For the text-containing cell, return its midpoint in (x, y) coordinate format. 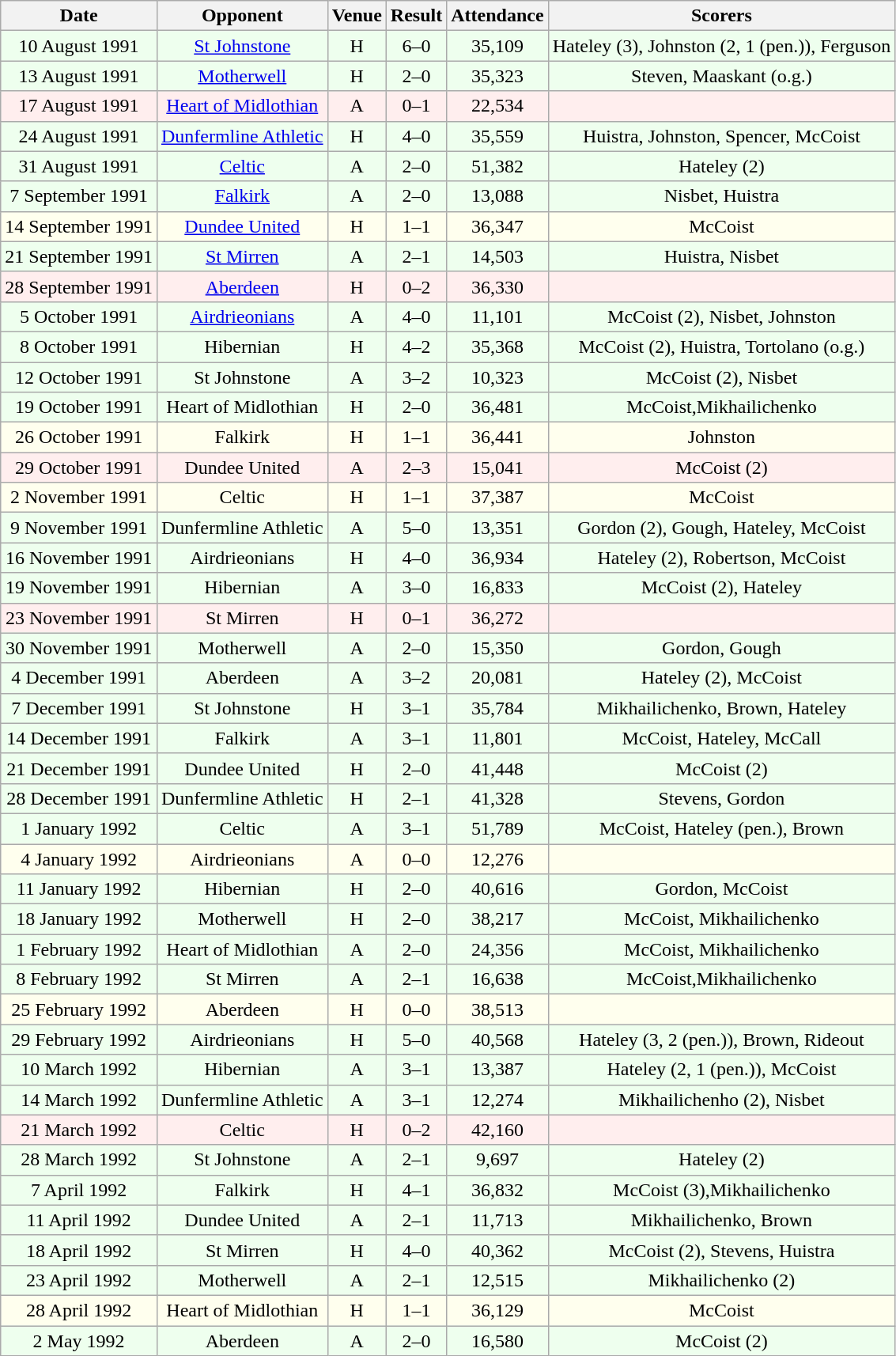
7 December 1991 (79, 708)
8 October 1991 (79, 347)
21 September 1991 (79, 256)
35,368 (497, 347)
13,351 (497, 528)
16,638 (497, 979)
1 January 1992 (79, 828)
28 December 1991 (79, 798)
36,347 (497, 226)
Gordon (2), Gough, Hateley, McCoist (721, 528)
36,129 (497, 1310)
12,274 (497, 1100)
38,513 (497, 1009)
17 August 1991 (79, 106)
36,481 (497, 407)
41,328 (497, 798)
19 November 1991 (79, 588)
Hateley (2), Robertson, McCoist (721, 558)
Hateley (2), McCoist (721, 678)
23 April 1992 (79, 1280)
6–0 (416, 46)
4–1 (416, 1190)
35,109 (497, 46)
51,789 (497, 828)
11 January 1992 (79, 889)
8 February 1992 (79, 979)
36,832 (497, 1190)
36,934 (497, 558)
41,448 (497, 768)
10,323 (497, 377)
11 April 1992 (79, 1220)
35,559 (497, 136)
Venue (357, 16)
21 March 1992 (79, 1130)
12,515 (497, 1280)
Hateley (3), Johnston (2, 1 (pen.)), Ferguson (721, 46)
Steven, Maaskant (o.g.) (721, 76)
Huistra, Nisbet (721, 256)
16,833 (497, 588)
13 August 1991 (79, 76)
2 May 1992 (79, 1341)
Johnston (721, 437)
30 November 1991 (79, 648)
7 April 1992 (79, 1190)
Mikhailichenko (2) (721, 1280)
36,272 (497, 618)
14 December 1991 (79, 738)
14,503 (497, 256)
38,217 (497, 919)
18 April 1992 (79, 1250)
Attendance (497, 16)
McCoist, Hateley (pen.), Brown (721, 828)
11,101 (497, 316)
4–2 (416, 347)
24,356 (497, 949)
37,387 (497, 498)
2–3 (416, 468)
40,362 (497, 1250)
31 August 1991 (79, 166)
4 December 1991 (79, 678)
10 August 1991 (79, 46)
21 December 1991 (79, 768)
McCoist (2), Hateley (721, 588)
Mikhailichenho (2), Nisbet (721, 1100)
Huistra, Johnston, Spencer, McCoist (721, 136)
Hateley (3, 2 (pen.)), Brown, Rideout (721, 1040)
15,041 (497, 468)
3–0 (416, 588)
35,784 (497, 708)
1 February 1992 (79, 949)
14 September 1991 (79, 226)
McCoist, Hateley, McCall (721, 738)
18 January 1992 (79, 919)
35,323 (497, 76)
Date (79, 16)
29 February 1992 (79, 1040)
20,081 (497, 678)
28 March 1992 (79, 1160)
Scorers (721, 16)
Opponent (242, 16)
23 November 1991 (79, 618)
9,697 (497, 1160)
Result (416, 16)
36,441 (497, 437)
12,276 (497, 858)
36,330 (497, 286)
19 October 1991 (79, 407)
11,801 (497, 738)
16,580 (497, 1341)
9 November 1991 (79, 528)
12 October 1991 (79, 377)
McCoist (2), Nisbet (721, 377)
McCoist (3),Mikhailichenko (721, 1190)
13,387 (497, 1070)
McCoist (2), Huistra, Tortolano (o.g.) (721, 347)
McCoist (2), Stevens, Huistra (721, 1250)
11,713 (497, 1220)
28 September 1991 (79, 286)
22,534 (497, 106)
2 November 1991 (79, 498)
28 April 1992 (79, 1310)
Gordon, McCoist (721, 889)
14 March 1992 (79, 1100)
40,568 (497, 1040)
4 January 1992 (79, 858)
15,350 (497, 648)
25 February 1992 (79, 1009)
26 October 1991 (79, 437)
Mikhailichenko, Brown, Hateley (721, 708)
24 August 1991 (79, 136)
42,160 (497, 1130)
5 October 1991 (79, 316)
51,382 (497, 166)
Gordon, Gough (721, 648)
16 November 1991 (79, 558)
13,088 (497, 196)
Nisbet, Huistra (721, 196)
Mikhailichenko, Brown (721, 1220)
40,616 (497, 889)
Hateley (2, 1 (pen.)), McCoist (721, 1070)
10 March 1992 (79, 1070)
McCoist (2), Nisbet, Johnston (721, 316)
7 September 1991 (79, 196)
Stevens, Gordon (721, 798)
29 October 1991 (79, 468)
